Capture the cell that displays the provided text and extract its [x, y] central coordinate. 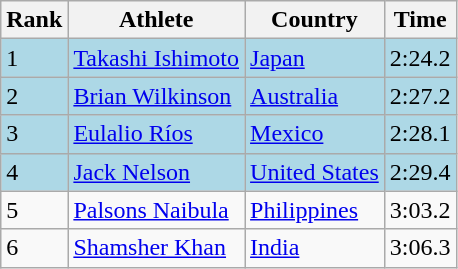
2 [34, 96]
Country [315, 20]
1 [34, 58]
3 [34, 134]
Takashi Ishimoto [156, 58]
2:28.1 [420, 134]
Shamsher Khan [156, 248]
United States [315, 172]
2:29.4 [420, 172]
Rank [34, 20]
Japan [315, 58]
4 [34, 172]
Eulalio Ríos [156, 134]
6 [34, 248]
Mexico [315, 134]
Time [420, 20]
Brian Wilkinson [156, 96]
Athlete [156, 20]
Palsons Naibula [156, 210]
India [315, 248]
3:06.3 [420, 248]
Australia [315, 96]
2:24.2 [420, 58]
5 [34, 210]
Jack Nelson [156, 172]
3:03.2 [420, 210]
Philippines [315, 210]
2:27.2 [420, 96]
